Return (x, y) of the center of cell containing provided text 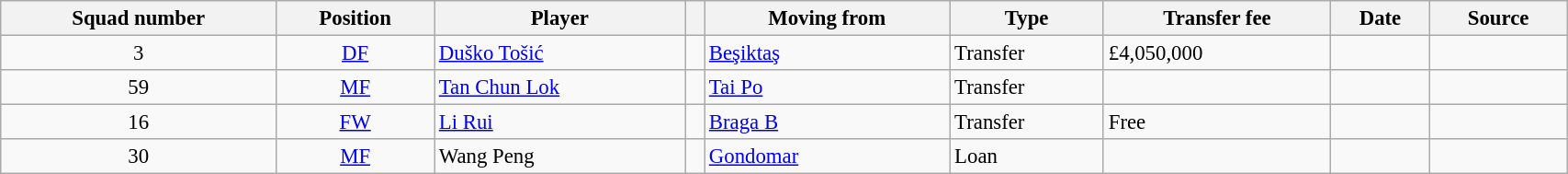
Braga B (827, 122)
Squad number (139, 18)
£4,050,000 (1216, 53)
Player (559, 18)
Loan (1027, 157)
DF (355, 53)
Free (1216, 122)
Date (1380, 18)
Li Rui (559, 122)
Tai Po (827, 87)
Type (1027, 18)
Tan Chun Lok (559, 87)
Wang Peng (559, 157)
30 (139, 157)
Gondomar (827, 157)
Source (1499, 18)
Transfer fee (1216, 18)
Moving from (827, 18)
16 (139, 122)
FW (355, 122)
Duško Tošić (559, 53)
Beşiktaş (827, 53)
Position (355, 18)
59 (139, 87)
3 (139, 53)
